Capture the cell that displays the provided text and extract its [X, Y] central coordinate. 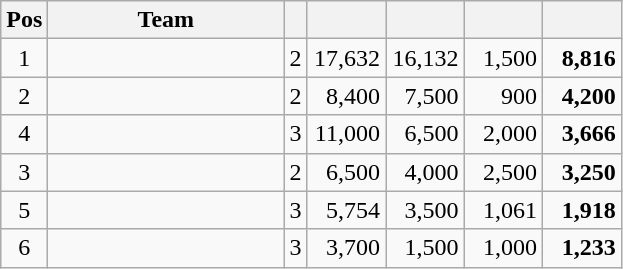
5,754 [346, 210]
Team [166, 20]
17,632 [346, 58]
4,000 [426, 172]
1,061 [504, 210]
1,918 [582, 210]
Pos [24, 20]
3,666 [582, 134]
8,400 [346, 96]
1,000 [504, 248]
900 [504, 96]
11,000 [346, 134]
7,500 [426, 96]
2,500 [504, 172]
5 [24, 210]
6 [24, 248]
16,132 [426, 58]
4 [24, 134]
3,700 [346, 248]
1 [24, 58]
8,816 [582, 58]
4,200 [582, 96]
3,500 [426, 210]
3,250 [582, 172]
1,233 [582, 248]
2,000 [504, 134]
